Return the (X, Y) coordinate for the center point of the cell that contains the specified text.  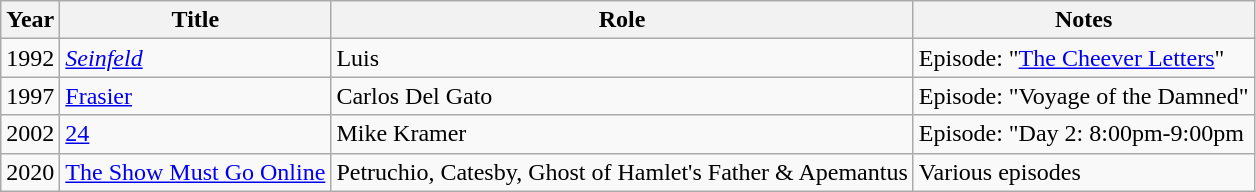
Year (30, 20)
Petruchio, Catesby, Ghost of Hamlet's Father & Apemantus (622, 172)
Luis (622, 58)
Notes (1084, 20)
2002 (30, 134)
2020 (30, 172)
Frasier (196, 96)
Role (622, 20)
Carlos Del Gato (622, 96)
Title (196, 20)
1997 (30, 96)
Mike Kramer (622, 134)
Episode: "Voyage of the Damned" (1084, 96)
The Show Must Go Online (196, 172)
Various episodes (1084, 172)
Episode: "Day 2: 8:00pm-9:00pm (1084, 134)
1992 (30, 58)
Episode: "The Cheever Letters" (1084, 58)
Seinfeld (196, 58)
24 (196, 134)
